Return the [X, Y] coordinate for the center point of the cell that contains the specified text.  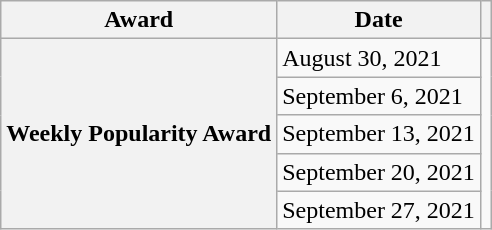
Weekly Popularity Award [139, 134]
Date [379, 20]
September 6, 2021 [379, 96]
August 30, 2021 [379, 58]
September 13, 2021 [379, 134]
September 27, 2021 [379, 210]
September 20, 2021 [379, 172]
Award [139, 20]
